Determine the [x, y] coordinate at the center of the cell enclosing the given text.  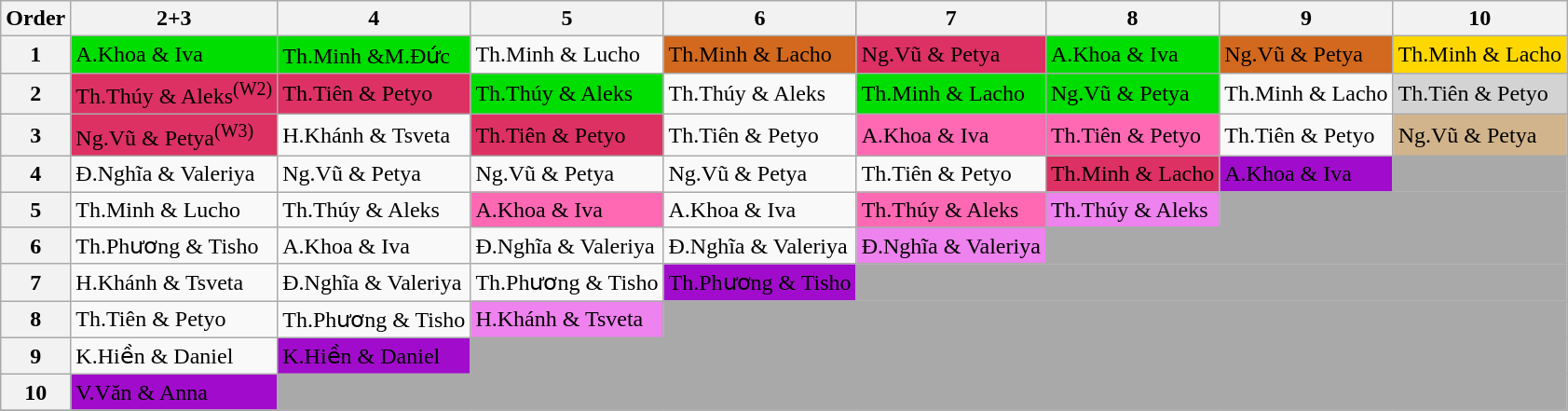
Ng.Vũ & Petya(W3) [174, 136]
V.Văn & Anna [174, 392]
1 [35, 55]
Th.Minh &M.Đức [375, 55]
Order [35, 19]
2+3 [174, 19]
Th.Thúy & Aleks(W2) [174, 93]
3 [35, 136]
2 [35, 93]
